Pinpoint the cell where the given text exists, returning its [x, y] midpoint coordinate. 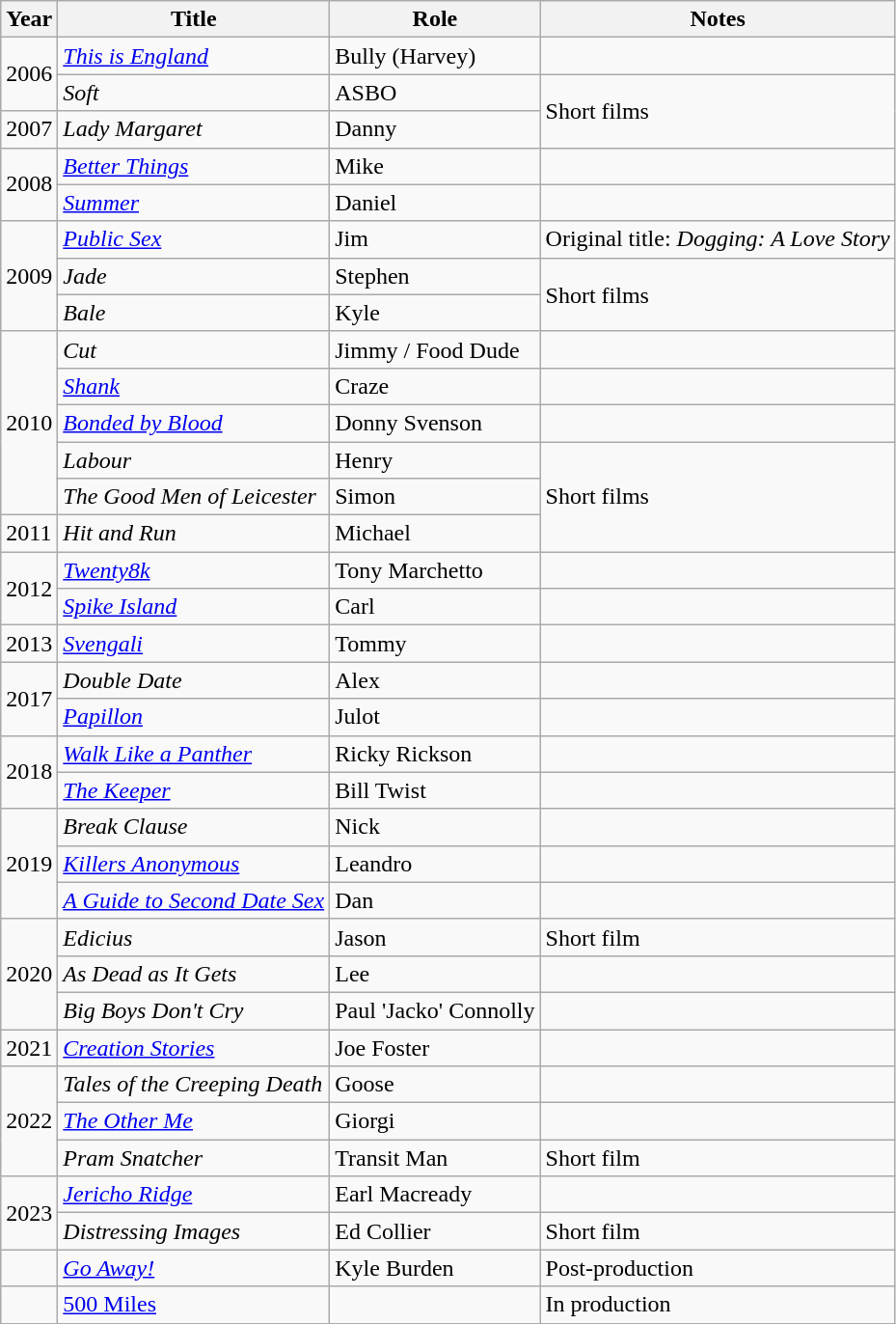
Shank [194, 386]
2007 [29, 129]
Public Sex [194, 239]
This is England [194, 56]
Giorgi [435, 1121]
Distressing Images [194, 1231]
2021 [29, 1047]
Tony Marchetto [435, 570]
Alex [435, 680]
In production [718, 1305]
Bully (Harvey) [435, 56]
Henry [435, 460]
A Guide to Second Date Sex [194, 900]
Mike [435, 166]
Break Clause [194, 827]
Jimmy / Food Dude [435, 349]
Ricky Rickson [435, 754]
Jade [194, 276]
Jericho Ridge [194, 1195]
2008 [29, 184]
Spike Island [194, 607]
Soft [194, 93]
Jason [435, 937]
Bonded by Blood [194, 423]
Double Date [194, 680]
Bale [194, 313]
Big Boys Don't Cry [194, 1010]
2017 [29, 699]
ASBO [435, 93]
2012 [29, 589]
Simon [435, 497]
Role [435, 19]
Post-production [718, 1268]
Kyle Burden [435, 1268]
The Good Men of Leicester [194, 497]
Carl [435, 607]
Craze [435, 386]
500 Miles [194, 1305]
Leandro [435, 864]
Notes [718, 19]
Walk Like a Panther [194, 754]
Tales of the Creeping Death [194, 1085]
Julot [435, 717]
2011 [29, 534]
The Keeper [194, 790]
Killers Anonymous [194, 864]
Transit Man [435, 1158]
Pram Snatcher [194, 1158]
Labour [194, 460]
Paul 'Jacko' Connolly [435, 1010]
2009 [29, 276]
Ed Collier [435, 1231]
Cut [194, 349]
Nick [435, 827]
Hit and Run [194, 534]
Lady Margaret [194, 129]
2010 [29, 423]
Creation Stories [194, 1047]
Better Things [194, 166]
Jim [435, 239]
Papillon [194, 717]
Twenty8k [194, 570]
2023 [29, 1213]
Joe Foster [435, 1047]
Goose [435, 1085]
2020 [29, 974]
Summer [194, 203]
As Dead as It Gets [194, 974]
Kyle [435, 313]
Tommy [435, 644]
Edicius [194, 937]
Bill Twist [435, 790]
Earl Macready [435, 1195]
Danny [435, 129]
Svengali [194, 644]
2022 [29, 1121]
Original title: Dogging: A Love Story [718, 239]
Michael [435, 534]
Dan [435, 900]
2018 [29, 772]
Title [194, 19]
Year [29, 19]
The Other Me [194, 1121]
2006 [29, 74]
Stephen [435, 276]
Daniel [435, 203]
Go Away! [194, 1268]
2019 [29, 864]
2013 [29, 644]
Donny Svenson [435, 423]
Lee [435, 974]
